Extract the (X, Y) coordinate from the center of the cell holding the provided text.  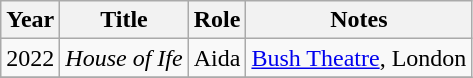
Year (30, 20)
Bush Theatre, London (359, 58)
Notes (359, 20)
2022 (30, 58)
Aida (217, 58)
Role (217, 20)
House of Ife (124, 58)
Title (124, 20)
